Return the [X, Y] coordinate for the center point of the cell that contains the specified text.  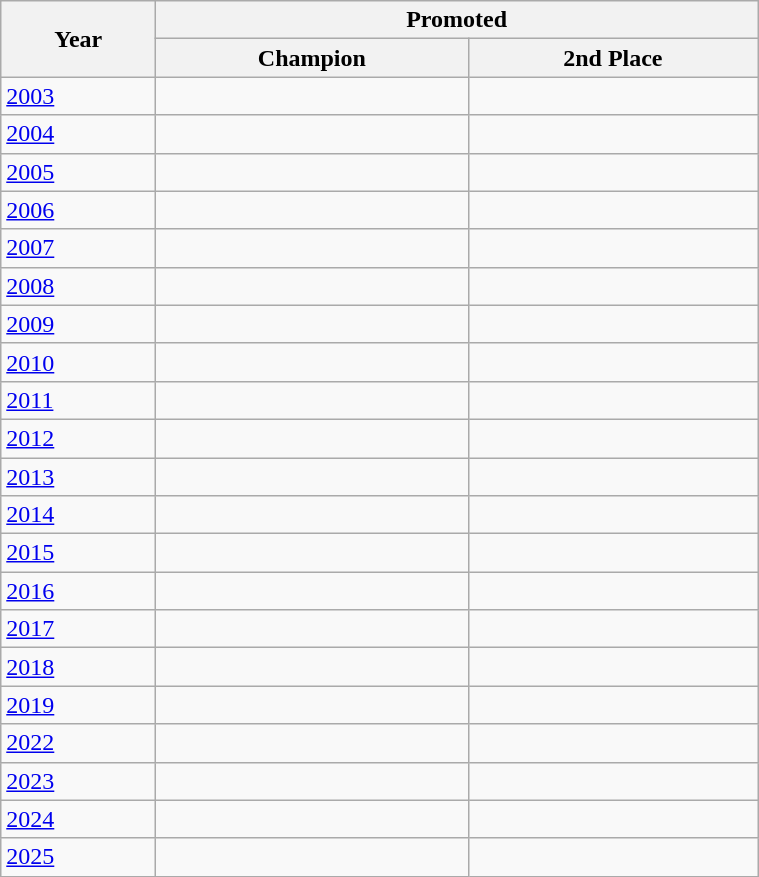
2nd Place [613, 58]
2019 [78, 705]
2011 [78, 400]
2003 [78, 96]
2004 [78, 134]
2006 [78, 210]
2014 [78, 515]
2013 [78, 477]
2023 [78, 781]
2025 [78, 857]
2024 [78, 819]
2009 [78, 324]
2007 [78, 248]
Year [78, 39]
2015 [78, 553]
2016 [78, 591]
2022 [78, 743]
2017 [78, 629]
Champion [312, 58]
2010 [78, 362]
2012 [78, 438]
2008 [78, 286]
2005 [78, 172]
Promoted [457, 20]
2018 [78, 667]
